Output the [X, Y] coordinate of the center of the cell containing the given text.  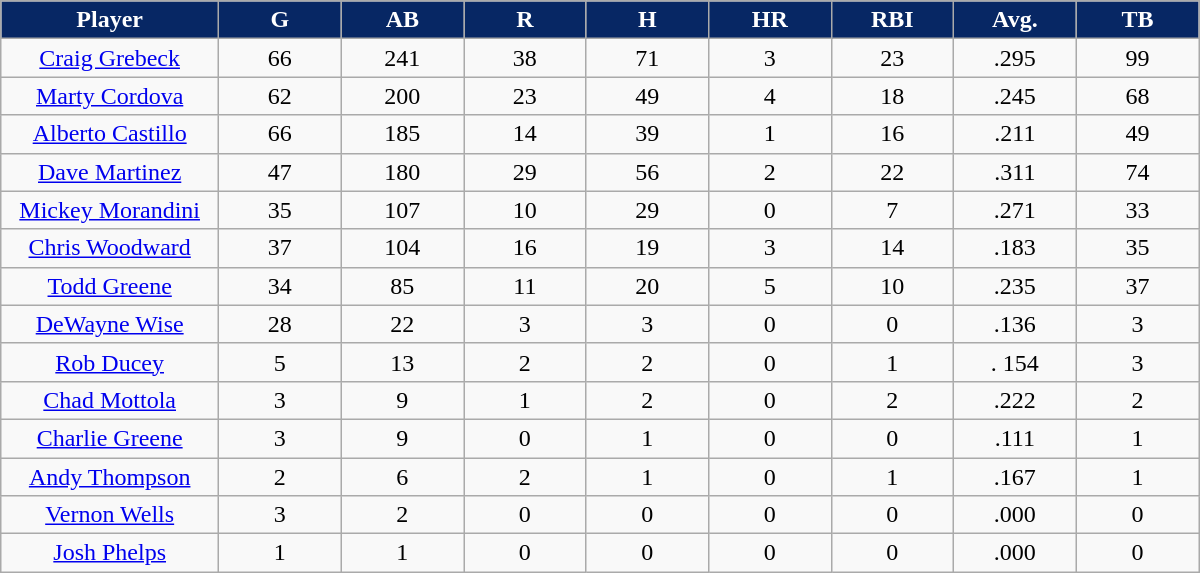
.245 [1016, 96]
AB [402, 20]
20 [648, 286]
G [280, 20]
85 [402, 286]
.136 [1016, 324]
68 [1138, 96]
TB [1138, 20]
Alberto Castillo [110, 134]
200 [402, 96]
.311 [1016, 172]
56 [648, 172]
. 154 [1016, 362]
.211 [1016, 134]
13 [402, 362]
Marty Cordova [110, 96]
Player [110, 20]
99 [1138, 58]
.167 [1016, 477]
.183 [1016, 248]
185 [402, 134]
28 [280, 324]
.235 [1016, 286]
18 [892, 96]
DeWayne Wise [110, 324]
HR [770, 20]
11 [526, 286]
Chad Mottola [110, 400]
34 [280, 286]
.222 [1016, 400]
Todd Greene [110, 286]
Mickey Morandini [110, 210]
.111 [1016, 438]
107 [402, 210]
Josh Phelps [110, 553]
Charlie Greene [110, 438]
Avg. [1016, 20]
71 [648, 58]
Chris Woodward [110, 248]
Dave Martinez [110, 172]
.271 [1016, 210]
Rob Ducey [110, 362]
4 [770, 96]
33 [1138, 210]
19 [648, 248]
Craig Grebeck [110, 58]
62 [280, 96]
7 [892, 210]
RBI [892, 20]
241 [402, 58]
47 [280, 172]
104 [402, 248]
Andy Thompson [110, 477]
6 [402, 477]
R [526, 20]
180 [402, 172]
74 [1138, 172]
39 [648, 134]
38 [526, 58]
Vernon Wells [110, 515]
.295 [1016, 58]
H [648, 20]
